Extract the (X, Y) coordinate from the center of the cell holding the provided text.  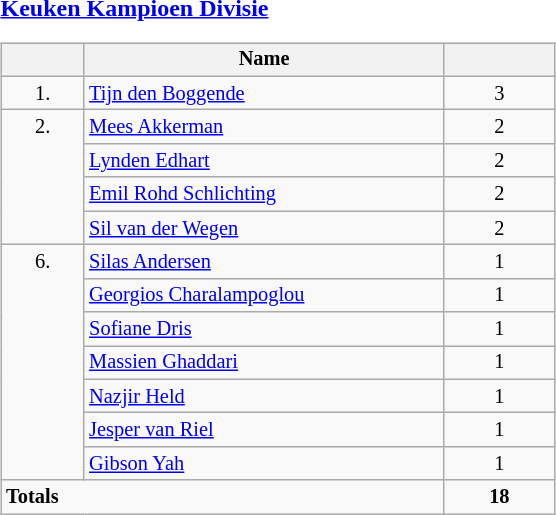
Sofiane Dris (264, 329)
Totals (222, 497)
Mees Akkerman (264, 127)
2. (42, 178)
Name (264, 60)
Emil Rohd Schlichting (264, 194)
Georgios Charalampoglou (264, 295)
Nazjir Held (264, 396)
Lynden Edhart (264, 161)
18 (500, 497)
Jesper van Riel (264, 430)
6. (42, 363)
Sil van der Wegen (264, 228)
Gibson Yah (264, 464)
Tijn den Boggende (264, 93)
Silas Andersen (264, 262)
3 (500, 93)
1. (42, 93)
Massien Ghaddari (264, 363)
